Detect which cell encompasses the target text, then output its [x, y] center coordinate. 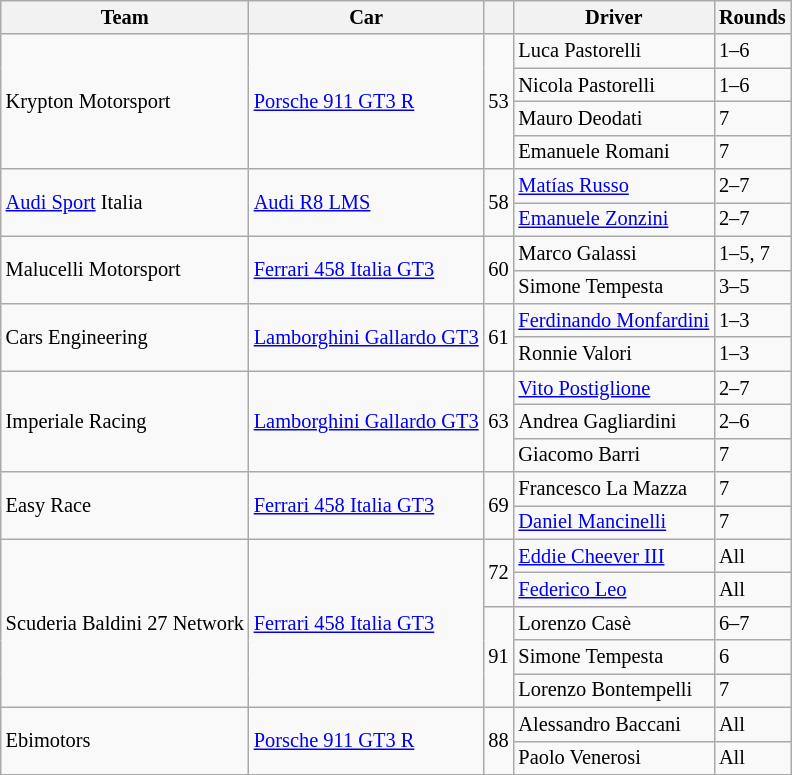
Nicola Pastorelli [614, 85]
Ronnie Valori [614, 354]
Car [366, 17]
72 [498, 572]
Easy Race [125, 506]
Malucelli Motorsport [125, 270]
Giacomo Barri [614, 455]
Driver [614, 17]
53 [498, 102]
Krypton Motorsport [125, 102]
Lorenzo Bontempelli [614, 690]
6–7 [752, 623]
Federico Leo [614, 589]
1–5, 7 [752, 253]
Daniel Mancinelli [614, 522]
Rounds [752, 17]
Alessandro Baccani [614, 724]
Ebimotors [125, 740]
2–6 [752, 421]
Francesco La Mazza [614, 489]
Lorenzo Casè [614, 623]
Vito Postiglione [614, 388]
Eddie Cheever III [614, 556]
6 [752, 657]
69 [498, 506]
Luca Pastorelli [614, 51]
Marco Galassi [614, 253]
Audi Sport Italia [125, 202]
Team [125, 17]
88 [498, 740]
60 [498, 270]
Paolo Venerosi [614, 758]
61 [498, 336]
Emanuele Romani [614, 152]
Imperiale Racing [125, 422]
Cars Engineering [125, 336]
3–5 [752, 287]
Mauro Deodati [614, 118]
Matías Russo [614, 186]
Andrea Gagliardini [614, 421]
Ferdinando Monfardini [614, 320]
Emanuele Zonzini [614, 219]
Audi R8 LMS [366, 202]
Scuderia Baldini 27 Network [125, 623]
91 [498, 656]
63 [498, 422]
58 [498, 202]
